Pinpoint the cell where the given text exists, returning its [x, y] midpoint coordinate. 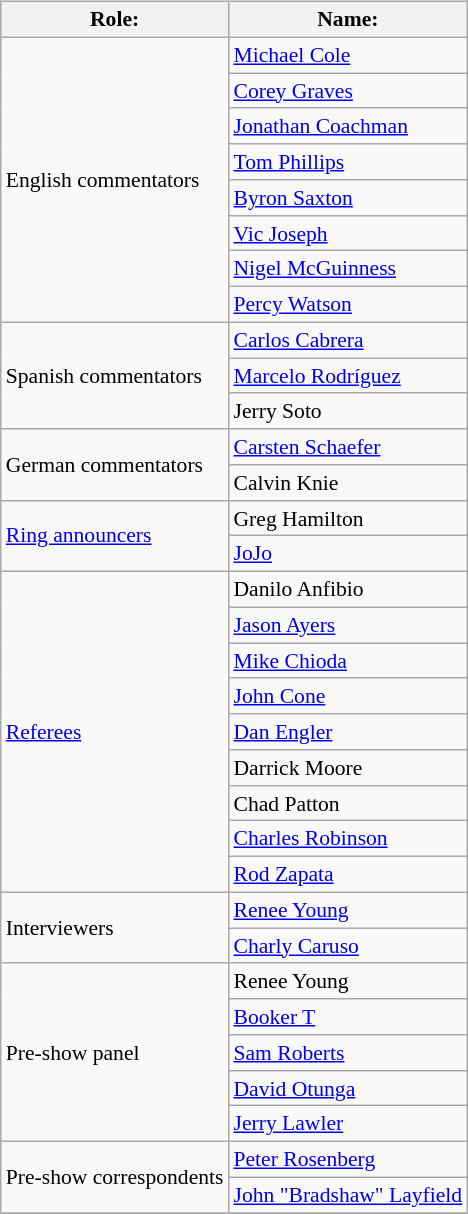
Jonathan Coachman [348, 126]
Darrick Moore [348, 768]
John "Bradshaw" Layfield [348, 1195]
Dan Engler [348, 732]
Referees [115, 732]
Ring announcers [115, 536]
Name: [348, 20]
Charly Caruso [348, 946]
Spanish commentators [115, 376]
Mike Chioda [348, 661]
Jerry Lawler [348, 1124]
Pre-show panel [115, 1052]
Carlos Cabrera [348, 340]
German commentators [115, 464]
Calvin Knie [348, 483]
Percy Watson [348, 305]
Corey Graves [348, 91]
Byron Saxton [348, 198]
Jason Ayers [348, 625]
JoJo [348, 554]
John Cone [348, 696]
Booker T [348, 1017]
English commentators [115, 180]
Tom Phillips [348, 162]
Interviewers [115, 928]
Danilo Anfibio [348, 590]
Greg Hamilton [348, 518]
Nigel McGuinness [348, 269]
Vic Joseph [348, 233]
Chad Patton [348, 803]
Peter Rosenberg [348, 1160]
Marcelo Rodríguez [348, 376]
Role: [115, 20]
Sam Roberts [348, 1053]
Pre-show correspondents [115, 1178]
Rod Zapata [348, 875]
Carsten Schaefer [348, 447]
Charles Robinson [348, 839]
David Otunga [348, 1088]
Jerry Soto [348, 411]
Michael Cole [348, 55]
